Detect which cell encompasses the target text, then output its [X, Y] center coordinate. 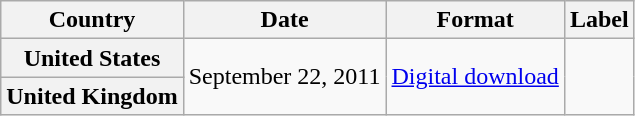
September 22, 2011 [284, 77]
United Kingdom [92, 96]
Date [284, 20]
United States [92, 58]
Label [599, 20]
Format [475, 20]
Country [92, 20]
Digital download [475, 77]
